Return [x, y] of the center of cell containing provided text 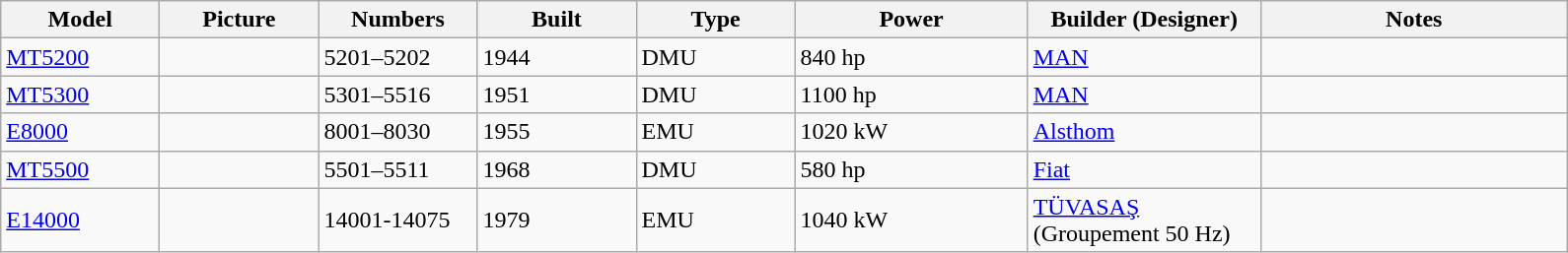
Notes [1414, 20]
Numbers [398, 20]
Builder (Designer) [1144, 20]
1100 hp [911, 95]
8001–8030 [398, 132]
580 hp [911, 169]
Type [716, 20]
5501–5511 [398, 169]
Picture [239, 20]
Model [81, 20]
E8000 [81, 132]
1955 [556, 132]
TÜVASAŞ (Groupement 50 Hz) [1144, 221]
1979 [556, 221]
5301–5516 [398, 95]
1944 [556, 57]
Power [911, 20]
MT5300 [81, 95]
MT5200 [81, 57]
1020 kW [911, 132]
5201–5202 [398, 57]
1040 kW [911, 221]
14001-14075 [398, 221]
MT5500 [81, 169]
Built [556, 20]
840 hp [911, 57]
E14000 [81, 221]
1951 [556, 95]
Alsthom [1144, 132]
1968 [556, 169]
Fiat [1144, 169]
